Identify which cell holds the provided text, then report its [x, y] central coordinate. 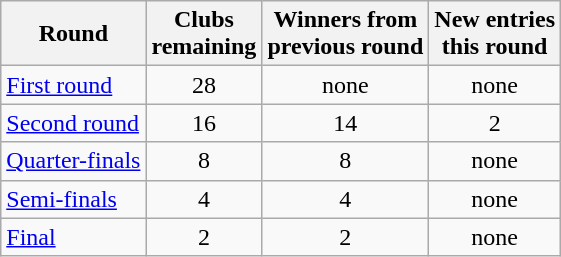
28 [204, 85]
Final [74, 237]
Second round [74, 123]
Semi-finals [74, 199]
16 [204, 123]
Winners fromprevious round [346, 34]
Quarter-finals [74, 161]
Clubsremaining [204, 34]
New entriesthis round [495, 34]
First round [74, 85]
Round [74, 34]
14 [346, 123]
